Extract the (X, Y) coordinate from the center of the cell holding the provided text.  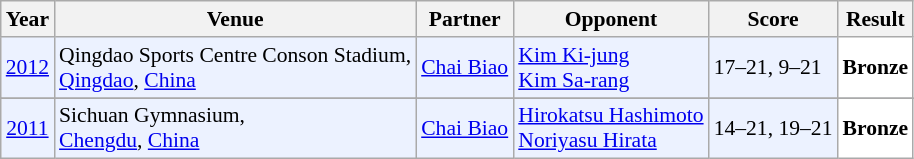
17–21, 9–21 (774, 68)
Score (774, 19)
Hirokatsu Hashimoto Noriyasu Hirata (610, 128)
Opponent (610, 19)
Sichuan Gymnasium,Chengdu, China (235, 128)
14–21, 19–21 (774, 128)
Partner (464, 19)
2012 (28, 68)
Venue (235, 19)
Year (28, 19)
2011 (28, 128)
Result (875, 19)
Qingdao Sports Centre Conson Stadium,Qingdao, China (235, 68)
Kim Ki-jung Kim Sa-rang (610, 68)
